Detect which cell encompasses the target text, then output its (X, Y) center coordinate. 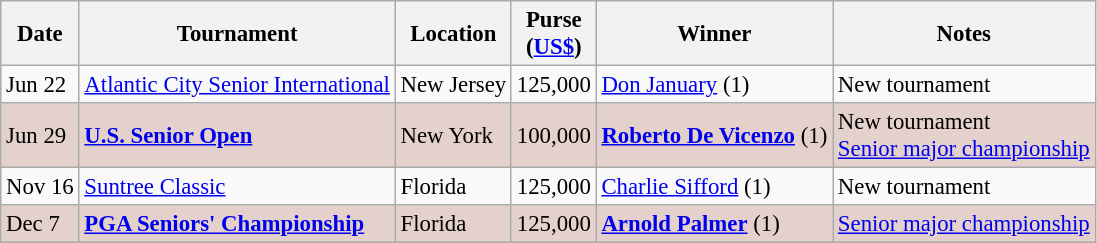
Suntree Classic (237, 187)
Senior major championship (964, 224)
Atlantic City Senior International (237, 85)
Dec 7 (40, 224)
New York (453, 136)
Jun 29 (40, 136)
Winner (714, 34)
Notes (964, 34)
U.S. Senior Open (237, 136)
Tournament (237, 34)
100,000 (554, 136)
Don January (1) (714, 85)
Arnold Palmer (1) (714, 224)
Roberto De Vicenzo (1) (714, 136)
Location (453, 34)
Jun 22 (40, 85)
Charlie Sifford (1) (714, 187)
Date (40, 34)
New Jersey (453, 85)
New tournamentSenior major championship (964, 136)
Nov 16 (40, 187)
PGA Seniors' Championship (237, 224)
Purse(US$) (554, 34)
